Pinpoint the cell where the given text exists, returning its [x, y] midpoint coordinate. 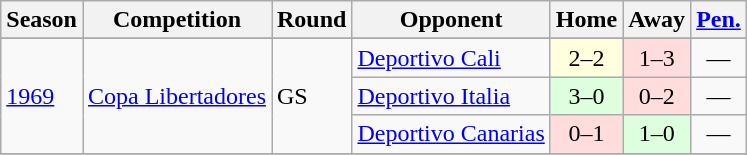
Opponent [451, 20]
Deportivo Canarias [451, 134]
1–0 [657, 134]
Pen. [719, 20]
Deportivo Cali [451, 58]
Season [42, 20]
GS [312, 96]
3–0 [586, 96]
Copa Libertadores [176, 96]
1969 [42, 96]
1–3 [657, 58]
Competition [176, 20]
0–1 [586, 134]
Round [312, 20]
2–2 [586, 58]
Home [586, 20]
0–2 [657, 96]
Deportivo Italia [451, 96]
Away [657, 20]
